Return (x, y) of the center of cell containing provided text 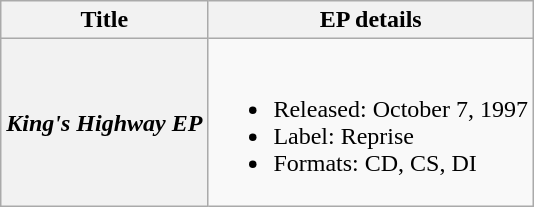
Released: October 7, 1997Label: RepriseFormats: CD, CS, DI (371, 122)
King's Highway EP (104, 122)
EP details (371, 20)
Title (104, 20)
